Scan for the cell matching the given text and deliver its (x, y) coordinate at center. 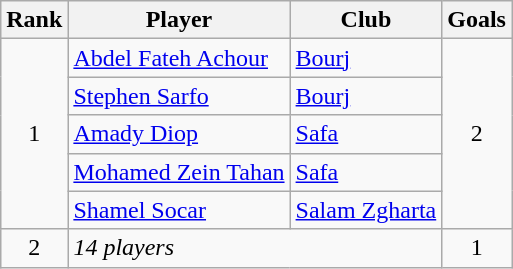
Shamel Socar (179, 210)
14 players (255, 248)
Goals (477, 20)
Club (366, 20)
Stephen Sarfo (179, 96)
Amady Diop (179, 134)
Rank (34, 20)
Player (179, 20)
Mohamed Zein Tahan (179, 172)
Abdel Fateh Achour (179, 58)
Salam Zgharta (366, 210)
